Return the (x, y) coordinate for the center point of the cell that contains the specified text.  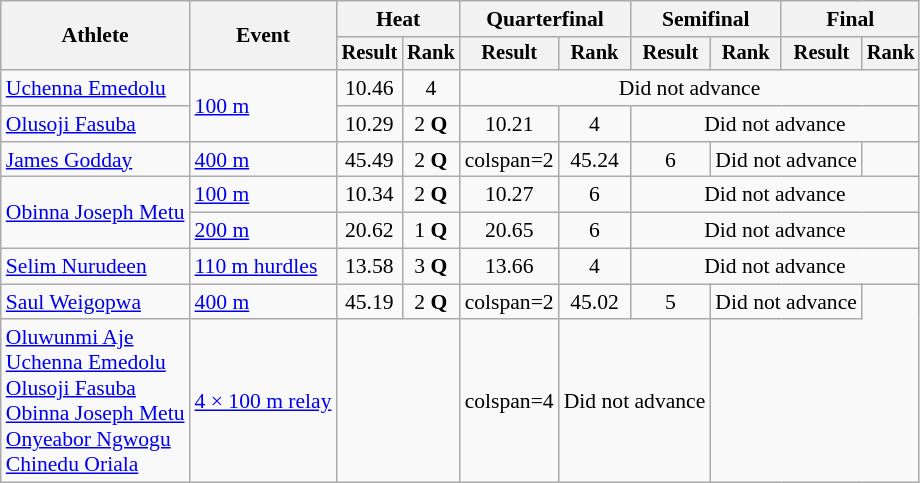
20.62 (370, 231)
1 Q (431, 231)
3 Q (431, 267)
10.21 (510, 124)
Obinna Joseph Metu (96, 212)
45.19 (370, 302)
45.24 (595, 160)
Heat (398, 19)
10.34 (370, 195)
10.27 (510, 195)
Final (850, 19)
Uchenna Emedolu (96, 88)
Semifinal (706, 19)
Oluwunmi AjeUchenna EmedoluOlusoji FasubaObinna Joseph MetuOnyeabor NgwoguChinedu Oriala (96, 402)
10.46 (370, 88)
Quarterfinal (546, 19)
4 × 100 m relay (264, 402)
45.02 (595, 302)
Selim Nurudeen (96, 267)
10.29 (370, 124)
Athlete (96, 36)
110 m hurdles (264, 267)
James Godday (96, 160)
200 m (264, 231)
colspan=4 (510, 402)
Event (264, 36)
45.49 (370, 160)
Saul Weigopwa (96, 302)
13.58 (370, 267)
5 (670, 302)
13.66 (510, 267)
20.65 (510, 231)
Olusoji Fasuba (96, 124)
